Search for the cell housing the specified text and yield its [X, Y] center coordinate. 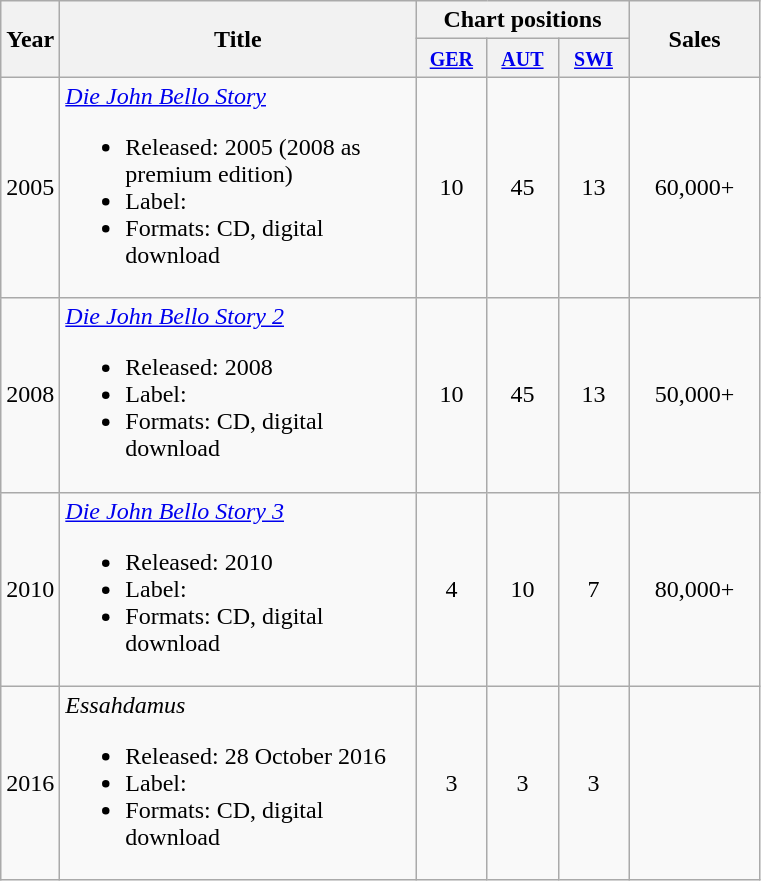
4 [452, 589]
SWI [594, 58]
AUT [522, 58]
2010 [30, 589]
Die John Bello Story 3Released: 2010Label:Formats: CD, digital download [238, 589]
2005 [30, 188]
EssahdamusReleased: 28 October 2016Label:Formats: CD, digital download [238, 783]
60,000+ [694, 188]
Chart positions [522, 20]
50,000+ [694, 395]
Year [30, 39]
Die John Bello StoryReleased: 2005 (2008 as premium edition)Label:Formats: CD, digital download [238, 188]
Sales [694, 39]
80,000+ [694, 589]
2008 [30, 395]
2016 [30, 783]
Title [238, 39]
Die John Bello Story 2Released: 2008Label:Formats: CD, digital download [238, 395]
GER [452, 58]
7 [594, 589]
